Identify which cell holds the provided text, then report its (x, y) central coordinate. 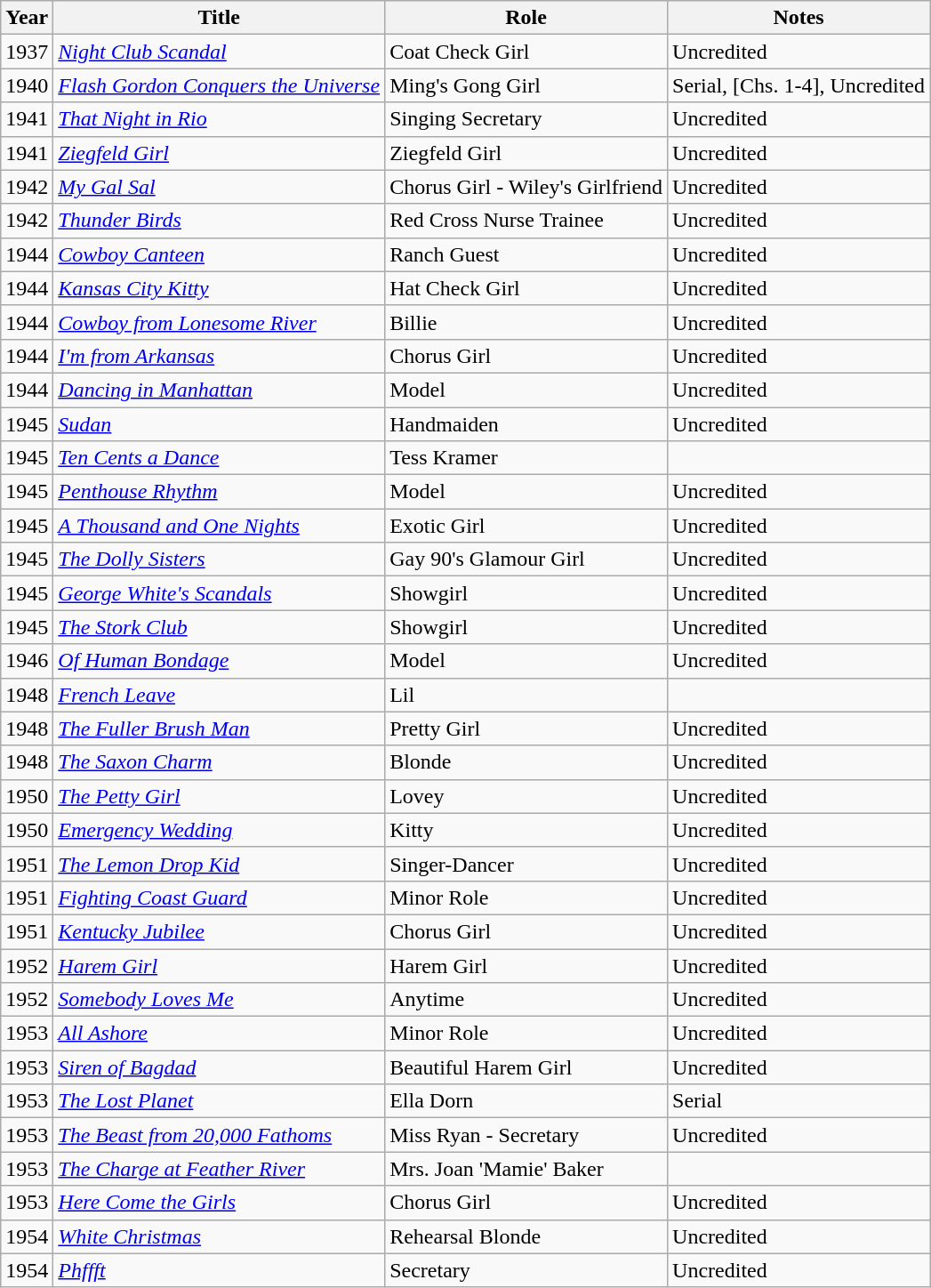
Somebody Loves Me (219, 1000)
Lovey (526, 796)
Penthouse Rhythm (219, 492)
Cowboy from Lonesome River (219, 322)
The Petty Girl (219, 796)
The Fuller Brush Man (219, 729)
Emergency Wedding (219, 830)
George White's Scandals (219, 593)
1937 (27, 52)
Kentucky Jubilee (219, 931)
Chorus Girl - Wiley's Girlfriend (526, 187)
Miss Ryan - Secretary (526, 1135)
Phffft (219, 1270)
Rehearsal Blonde (526, 1236)
Lil (526, 695)
White Christmas (219, 1236)
Singer-Dancer (526, 864)
Secretary (526, 1270)
Siren of Bagdad (219, 1067)
Ming's Gong Girl (526, 85)
The Beast from 20,000 Fathoms (219, 1135)
1940 (27, 85)
Night Club Scandal (219, 52)
Of Human Bondage (219, 661)
Blonde (526, 762)
Gay 90's Glamour Girl (526, 559)
My Gal Sal (219, 187)
Here Come the Girls (219, 1203)
French Leave (219, 695)
Hat Check Girl (526, 288)
The Lost Planet (219, 1101)
Ranch Guest (526, 254)
Fighting Coast Guard (219, 898)
Anytime (526, 1000)
Beautiful Harem Girl (526, 1067)
The Lemon Drop Kid (219, 864)
Kitty (526, 830)
I'm from Arkansas (219, 356)
The Stork Club (219, 627)
Tess Kramer (526, 458)
Dancing in Manhattan (219, 390)
Thunder Birds (219, 221)
Mrs. Joan 'Mamie' Baker (526, 1169)
Cowboy Canteen (219, 254)
A Thousand and One Nights (219, 526)
Singing Secretary (526, 119)
The Charge at Feather River (219, 1169)
Kansas City Kitty (219, 288)
Handmaiden (526, 424)
Role (526, 18)
That Night in Rio (219, 119)
Ten Cents a Dance (219, 458)
Serial, [Chs. 1-4], Uncredited (799, 85)
Serial (799, 1101)
The Saxon Charm (219, 762)
Pretty Girl (526, 729)
Red Cross Nurse Trainee (526, 221)
Flash Gordon Conquers the Universe (219, 85)
Billie (526, 322)
Sudan (219, 424)
Exotic Girl (526, 526)
Ella Dorn (526, 1101)
Coat Check Girl (526, 52)
All Ashore (219, 1034)
Title (219, 18)
The Dolly Sisters (219, 559)
Year (27, 18)
Notes (799, 18)
1946 (27, 661)
